Extract the [X, Y] coordinate from the center of the cell holding the provided text.  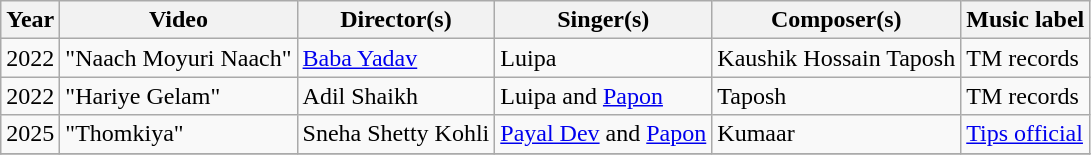
"Hariye Gelam" [178, 96]
Tips official [1026, 134]
Director(s) [396, 20]
Music label [1026, 20]
"Thomkiya" [178, 134]
2025 [30, 134]
Baba Yadav [396, 58]
Singer(s) [604, 20]
Video [178, 20]
Luipa [604, 58]
Adil Shaikh [396, 96]
Composer(s) [836, 20]
Taposh [836, 96]
"Naach Moyuri Naach" [178, 58]
Kaushik Hossain Taposh [836, 58]
Luipa and Papon [604, 96]
Sneha Shetty Kohli [396, 134]
Payal Dev and Papon [604, 134]
Year [30, 20]
Kumaar [836, 134]
